Detect which cell encompasses the target text, then output its [x, y] center coordinate. 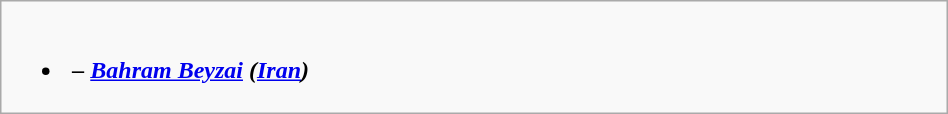
– Bahram Beyzai (Iran) [474, 58]
